Return the (x, y) coordinate for the center point of the cell that contains the specified text.  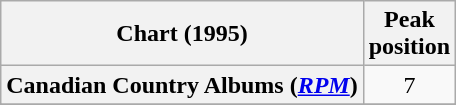
Chart (1995) (182, 34)
Peakposition (409, 34)
Canadian Country Albums (RPM) (182, 85)
7 (409, 85)
